Scan for the cell matching the given text and deliver its [x, y] coordinate at center. 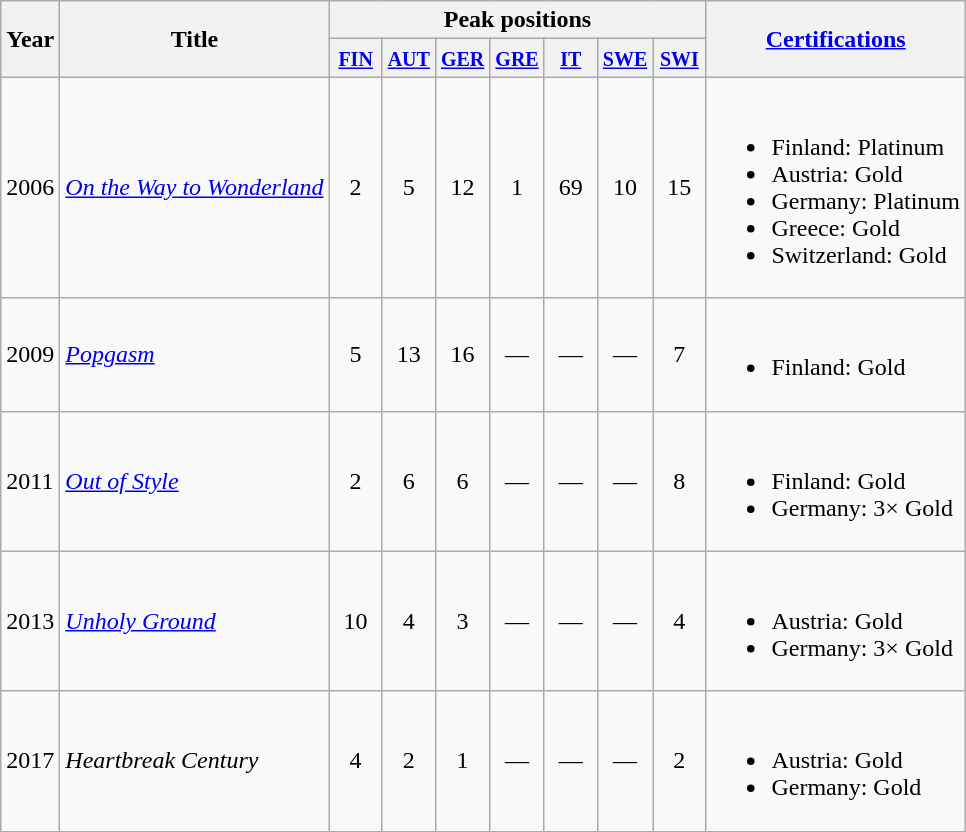
SWE [625, 58]
SWI [680, 58]
On the Way to Wonderland [194, 188]
Austria: GoldGermany: Gold [836, 761]
Certifications [836, 39]
8 [680, 481]
Finland: PlatinumAustria: GoldGermany: PlatinumGreece: GoldSwitzerland: Gold [836, 188]
Year [30, 39]
Title [194, 39]
12 [462, 188]
FIN [356, 58]
Peak positions [518, 20]
7 [680, 354]
2006 [30, 188]
Austria: GoldGermany: 3× Gold [836, 621]
16 [462, 354]
Out of Style [194, 481]
69 [570, 188]
GRE [517, 58]
GER [462, 58]
3 [462, 621]
13 [408, 354]
Popgasm [194, 354]
Finland: GoldGermany: 3× Gold [836, 481]
15 [680, 188]
Heartbreak Century [194, 761]
2009 [30, 354]
IT [570, 58]
2013 [30, 621]
Finland: Gold [836, 354]
2011 [30, 481]
2017 [30, 761]
Unholy Ground [194, 621]
AUT [408, 58]
